For the text-containing cell, return its midpoint in [X, Y] coordinate format. 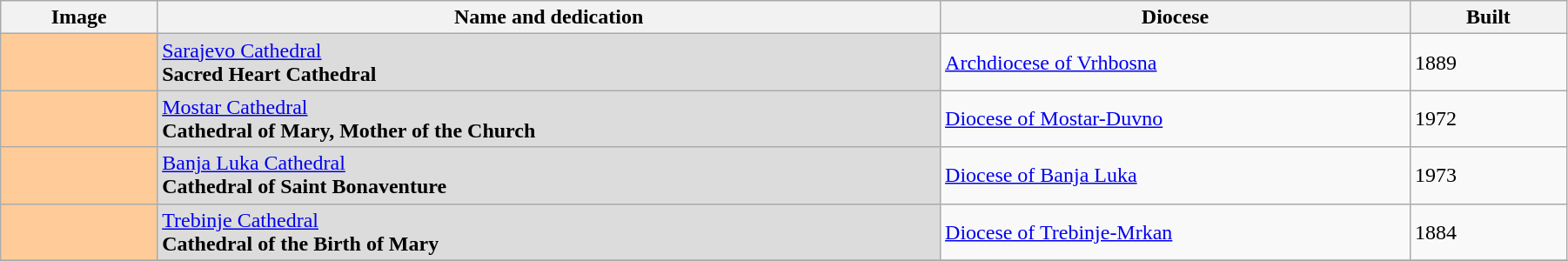
Diocese of Trebinje-Mrkan [1176, 231]
1884 [1488, 231]
Sarajevo CathedralSacred Heart Cathedral [549, 63]
Mostar CathedralCathedral of Mary, Mother of the Church [549, 118]
Diocese [1176, 17]
1973 [1488, 176]
1972 [1488, 118]
Archdiocese of Vrhbosna [1176, 63]
1889 [1488, 63]
Banja Luka CathedralCathedral of Saint Bonaventure [549, 176]
Name and dedication [549, 17]
Image [79, 17]
Built [1488, 17]
Trebinje CathedralCathedral of the Birth of Mary [549, 231]
Diocese of Banja Luka [1176, 176]
Diocese of Mostar-Duvno [1176, 118]
